Return the (x, y) coordinate for the center point of the cell that contains the specified text.  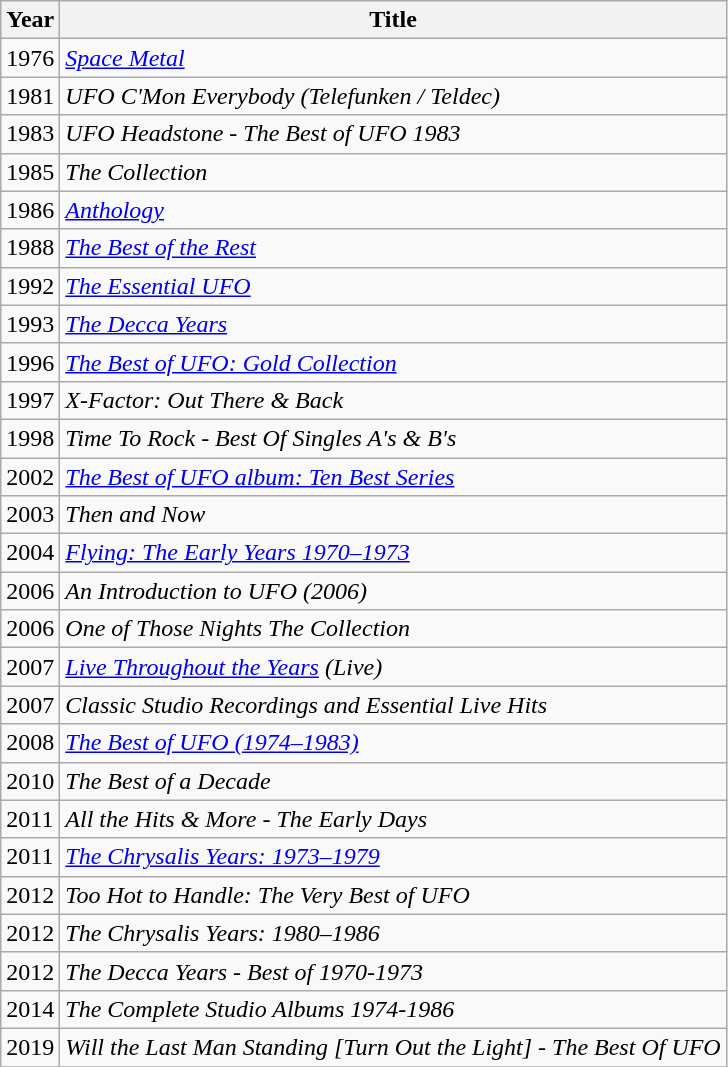
Anthology (393, 210)
All the Hits & More - The Early Days (393, 819)
2003 (30, 515)
1992 (30, 286)
2002 (30, 477)
Live Throughout the Years (Live) (393, 667)
1988 (30, 248)
1998 (30, 438)
2004 (30, 553)
1993 (30, 324)
The Collection (393, 172)
2010 (30, 781)
The Best of UFO (1974–1983) (393, 743)
X-Factor: Out There & Back (393, 400)
Title (393, 20)
Will the Last Man Standing [Turn Out the Light] - The Best Of UFO (393, 1047)
Then and Now (393, 515)
Flying: The Early Years 1970–1973 (393, 553)
1986 (30, 210)
1985 (30, 172)
1997 (30, 400)
2019 (30, 1047)
One of Those Nights The Collection (393, 629)
The Best of the Rest (393, 248)
The Complete Studio Albums 1974-1986 (393, 1009)
The Decca Years - Best of 1970-1973 (393, 971)
1981 (30, 96)
UFO Headstone - The Best of UFO 1983 (393, 134)
Too Hot to Handle: The Very Best of UFO (393, 895)
1976 (30, 58)
1996 (30, 362)
2014 (30, 1009)
Year (30, 20)
2008 (30, 743)
The Chrysalis Years: 1973–1979 (393, 857)
The Chrysalis Years: 1980–1986 (393, 933)
Time To Rock - Best Of Singles A's & B's (393, 438)
An Introduction to UFO (2006) (393, 591)
1983 (30, 134)
The Decca Years (393, 324)
Classic Studio Recordings and Essential Live Hits (393, 705)
The Best of UFO: Gold Collection (393, 362)
The Best of a Decade (393, 781)
UFO C'Mon Everybody (Telefunken / Teldec) (393, 96)
The Essential UFO (393, 286)
Space Metal (393, 58)
The Best of UFO album: Ten Best Series (393, 477)
